Provide the (x, y) coordinate of the cell's center where the given text is located.  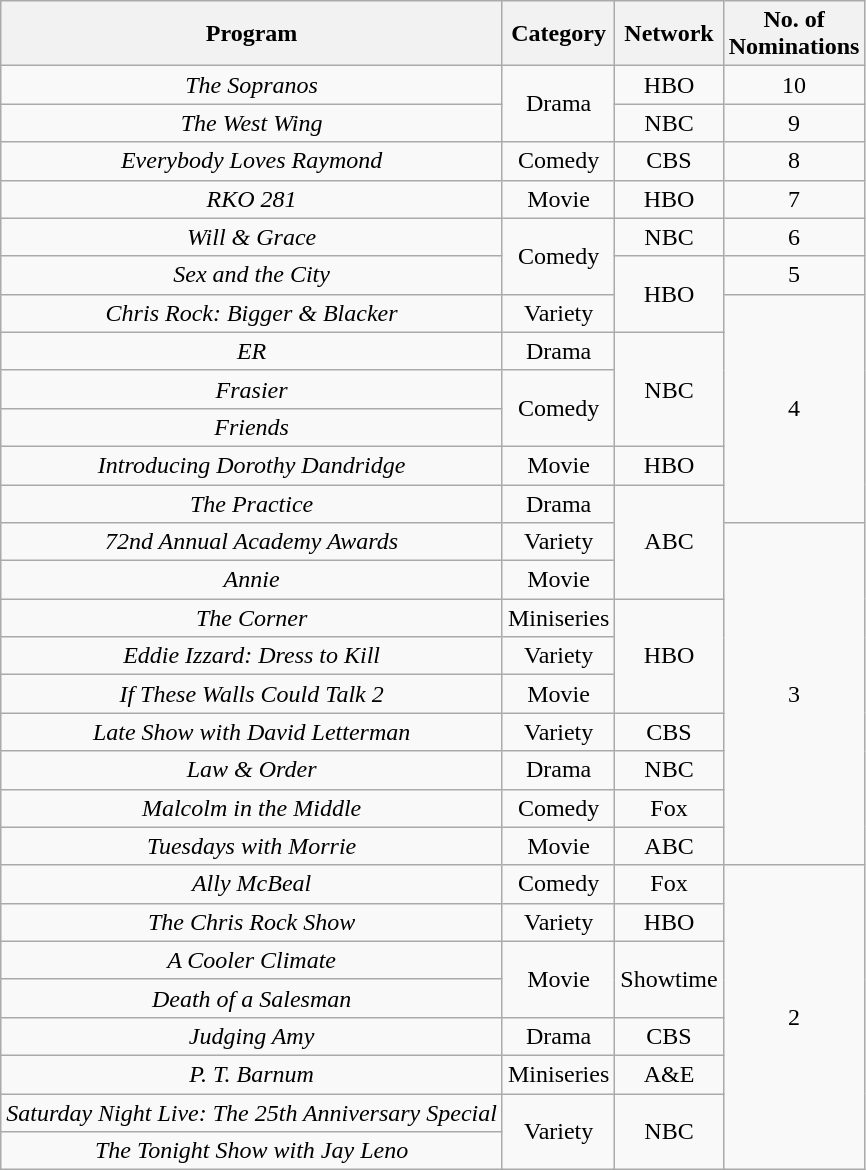
10 (794, 85)
The Chris Rock Show (252, 922)
A&E (669, 1074)
No. ofNominations (794, 34)
The Practice (252, 503)
Showtime (669, 979)
7 (794, 199)
Eddie Izzard: Dress to Kill (252, 656)
Friends (252, 427)
Malcolm in the Middle (252, 808)
8 (794, 161)
3 (794, 694)
The Sopranos (252, 85)
Death of a Salesman (252, 998)
72nd Annual Academy Awards (252, 542)
Law & Order (252, 770)
Everybody Loves Raymond (252, 161)
Program (252, 34)
4 (794, 408)
The West Wing (252, 123)
RKO 281 (252, 199)
5 (794, 275)
If These Walls Could Talk 2 (252, 694)
Sex and the City (252, 275)
The Tonight Show with Jay Leno (252, 1151)
9 (794, 123)
6 (794, 237)
Will & Grace (252, 237)
Chris Rock: Bigger & Blacker (252, 313)
ER (252, 351)
Category (558, 34)
Saturday Night Live: The 25th Anniversary Special (252, 1113)
The Corner (252, 618)
P. T. Barnum (252, 1074)
2 (794, 1017)
A Cooler Climate (252, 960)
Network (669, 34)
Introducing Dorothy Dandridge (252, 465)
Annie (252, 580)
Judging Amy (252, 1036)
Late Show with David Letterman (252, 732)
Tuesdays with Morrie (252, 846)
Frasier (252, 389)
Ally McBeal (252, 884)
